Scan for the cell matching the given text and deliver its [x, y] coordinate at center. 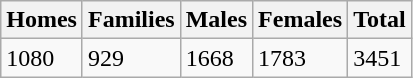
Females [300, 20]
Families [131, 20]
Homes [42, 20]
3451 [380, 58]
Total [380, 20]
Males [216, 20]
929 [131, 58]
1080 [42, 58]
1668 [216, 58]
1783 [300, 58]
